Extract the (x, y) coordinate from the center of the cell holding the provided text.  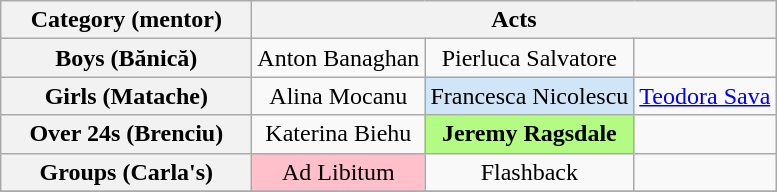
Acts (514, 20)
Flashback (530, 172)
Ad Libitum (338, 172)
Pierluca Salvatore (530, 58)
Girls (Matache) (126, 96)
Francesca Nicolescu (530, 96)
Groups (Carla's) (126, 172)
Over 24s (Brenciu) (126, 134)
Anton Banaghan (338, 58)
Boys (Bănică) (126, 58)
Teodora Sava (705, 96)
Alina Mocanu (338, 96)
Category (mentor) (126, 20)
Jeremy Ragsdale (530, 134)
Katerina Biehu (338, 134)
